Search for the cell housing the specified text and yield its [X, Y] center coordinate. 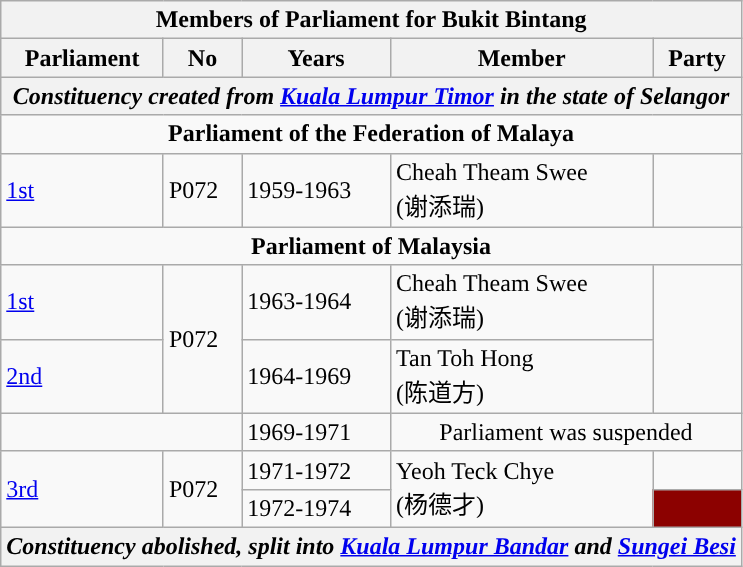
1959-1963 [316, 190]
Constituency abolished, split into Kuala Lumpur Bandar and Sungei Besi [372, 546]
1972-1974 [316, 508]
2nd [82, 376]
No [202, 58]
Years [316, 58]
3rd [82, 489]
1963-1964 [316, 302]
Constituency created from Kuala Lumpur Timor in the state of Selangor [372, 96]
1964-1969 [316, 376]
1971-1972 [316, 470]
Yeoh Teck Chye (杨德才) [522, 489]
Parliament [82, 58]
Parliament of Malaysia [372, 246]
Parliament was suspended [566, 432]
Party [698, 58]
Parliament of the Federation of Malaya [372, 134]
Members of Parliament for Bukit Bintang [372, 20]
1969-1971 [316, 432]
Member [522, 58]
Tan Toh Hong (陈道方) [522, 376]
